Determine the [X, Y] coordinate at the center of the cell enclosing the given text.  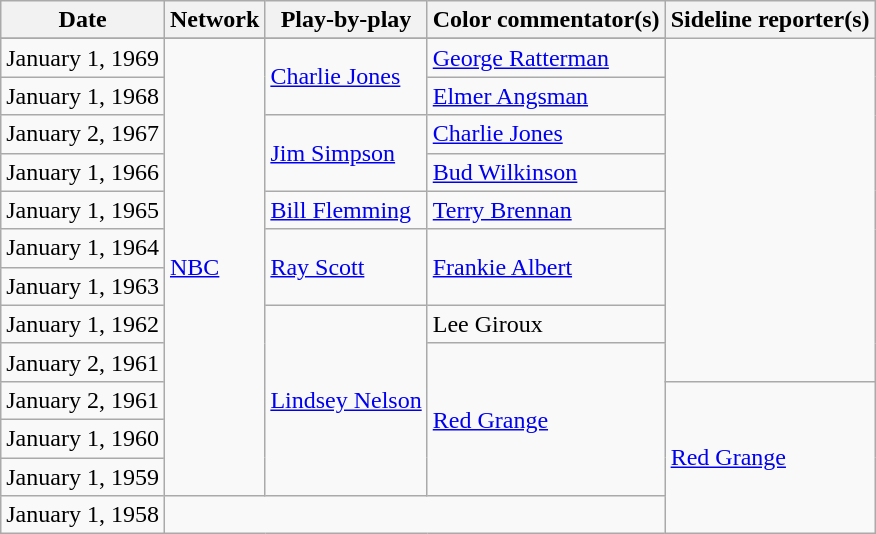
NBC [214, 268]
January 1, 1968 [83, 96]
Ray Scott [346, 267]
Bill Flemming [346, 210]
January 1, 1966 [83, 172]
Network [214, 20]
Jim Simpson [346, 153]
Color commentator(s) [546, 20]
January 1, 1958 [83, 515]
January 1, 1969 [83, 58]
Elmer Angsman [546, 96]
January 1, 1962 [83, 324]
January 1, 1964 [83, 248]
Bud Wilkinson [546, 172]
Play-by-play [346, 20]
January 1, 1960 [83, 438]
Lee Giroux [546, 324]
January 1, 1959 [83, 477]
George Ratterman [546, 58]
Terry Brennan [546, 210]
Lindsey Nelson [346, 400]
Frankie Albert [546, 267]
January 1, 1963 [83, 286]
Date [83, 20]
Sideline reporter(s) [770, 20]
January 1, 1965 [83, 210]
January 2, 1967 [83, 134]
